Find where the given text appears and provide that cell's center as (X, Y) coordinate. 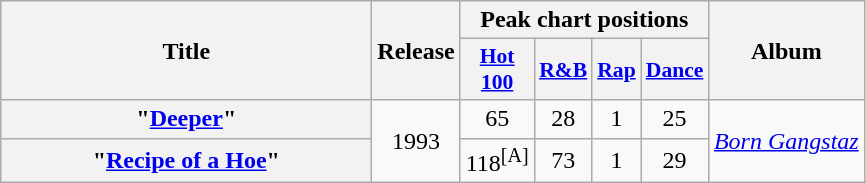
"Recipe of a Hoe" (186, 160)
1993 (416, 142)
Title (186, 50)
Release (416, 50)
25 (675, 119)
Peak chart positions (584, 20)
65 (497, 119)
28 (563, 119)
Born Gangstaz (786, 142)
118[A] (497, 160)
"Deeper" (186, 119)
R&B (563, 70)
Album (786, 50)
Hot100 (497, 70)
73 (563, 160)
29 (675, 160)
Rap (616, 70)
Dance (675, 70)
